From the cell containing the given text, extract its center point as (X, Y) coordinate. 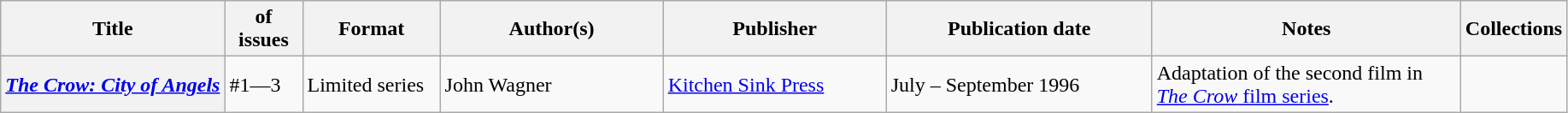
Kitchen Sink Press (774, 84)
Notes (1306, 29)
Publication date (1019, 29)
July – September 1996 (1019, 84)
Format (371, 29)
Collections (1513, 29)
Author(s) (552, 29)
The Crow: City of Angels (113, 84)
John Wagner (552, 84)
Adaptation of the second film in The Crow film series. (1306, 84)
Title (113, 29)
Publisher (774, 29)
#1—3 (263, 84)
of issues (263, 29)
Limited series (371, 84)
